Capture the cell that displays the provided text and extract its (x, y) central coordinate. 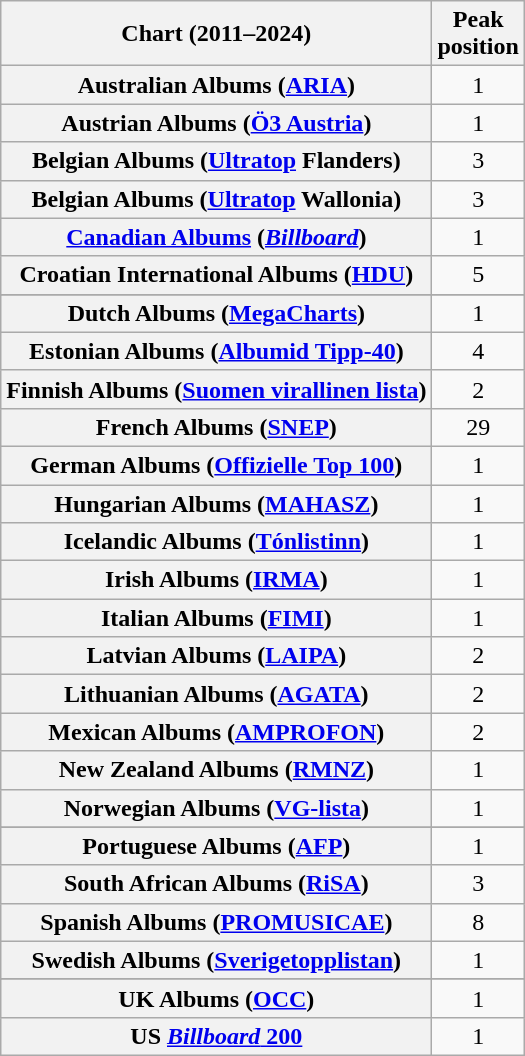
French Albums (SNEP) (216, 427)
4 (478, 351)
Italian Albums (FIMI) (216, 618)
Chart (2011–2024) (216, 34)
Estonian Albums (Albumid Tipp-40) (216, 351)
Finnish Albums (Suomen virallinen lista) (216, 389)
Irish Albums (IRMA) (216, 580)
Latvian Albums (LAIPA) (216, 656)
Icelandic Albums (Tónlistinn) (216, 542)
Spanish Albums (PROMUSICAE) (216, 922)
Swedish Albums (Sverigetopplistan) (216, 960)
Canadian Albums (Billboard) (216, 237)
Hungarian Albums (MAHASZ) (216, 503)
5 (478, 275)
Lithuanian Albums (AGATA) (216, 694)
Mexican Albums (AMPROFON) (216, 732)
Portuguese Albums (AFP) (216, 846)
Australian Albums (ARIA) (216, 85)
German Albums (Offizielle Top 100) (216, 465)
Croatian International Albums (HDU) (216, 275)
New Zealand Albums (RMNZ) (216, 770)
Belgian Albums (Ultratop Flanders) (216, 161)
Dutch Albums (MegaCharts) (216, 313)
US Billboard 200 (216, 1036)
Norwegian Albums (VG-lista) (216, 808)
Belgian Albums (Ultratop Wallonia) (216, 199)
8 (478, 922)
Peakposition (478, 34)
Austrian Albums (Ö3 Austria) (216, 123)
South African Albums (RiSA) (216, 884)
29 (478, 427)
UK Albums (OCC) (216, 998)
